Return [X, Y] of the center of cell containing provided text 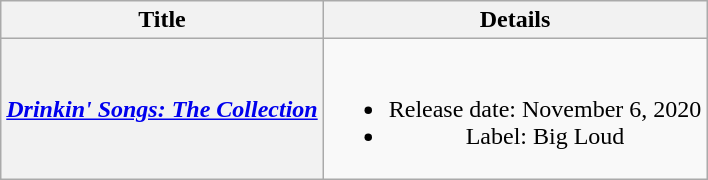
Details [515, 20]
Drinkin' Songs: The Collection [162, 109]
Release date: November 6, 2020Label: Big Loud [515, 109]
Title [162, 20]
